From the cell containing the given text, extract its center point as [X, Y] coordinate. 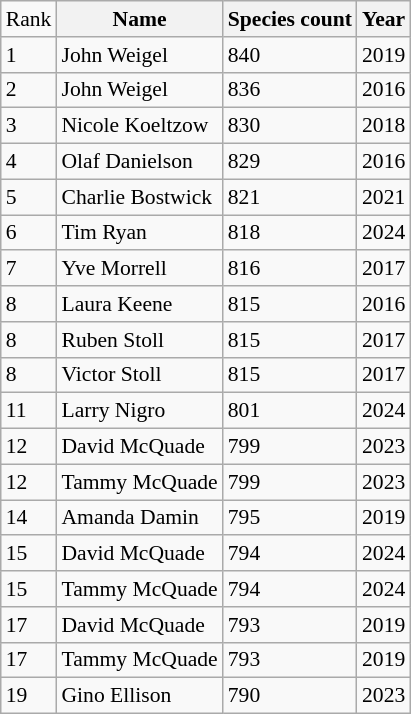
795 [290, 518]
818 [290, 233]
801 [290, 411]
3 [29, 126]
Year [384, 19]
4 [29, 162]
7 [29, 269]
Gino Ellison [139, 696]
840 [290, 55]
Victor Stoll [139, 375]
14 [29, 518]
829 [290, 162]
Nicole Koeltzow [139, 126]
6 [29, 233]
2021 [384, 197]
2018 [384, 126]
19 [29, 696]
2 [29, 90]
816 [290, 269]
Yve Morrell [139, 269]
Larry Nigro [139, 411]
836 [290, 90]
1 [29, 55]
Name [139, 19]
Rank [29, 19]
Amanda Damin [139, 518]
11 [29, 411]
Tim Ryan [139, 233]
Species count [290, 19]
Laura Keene [139, 304]
Charlie Bostwick [139, 197]
Olaf Danielson [139, 162]
Ruben Stoll [139, 340]
790 [290, 696]
821 [290, 197]
5 [29, 197]
830 [290, 126]
